Extract the [x, y] coordinate from the center of the cell holding the provided text.  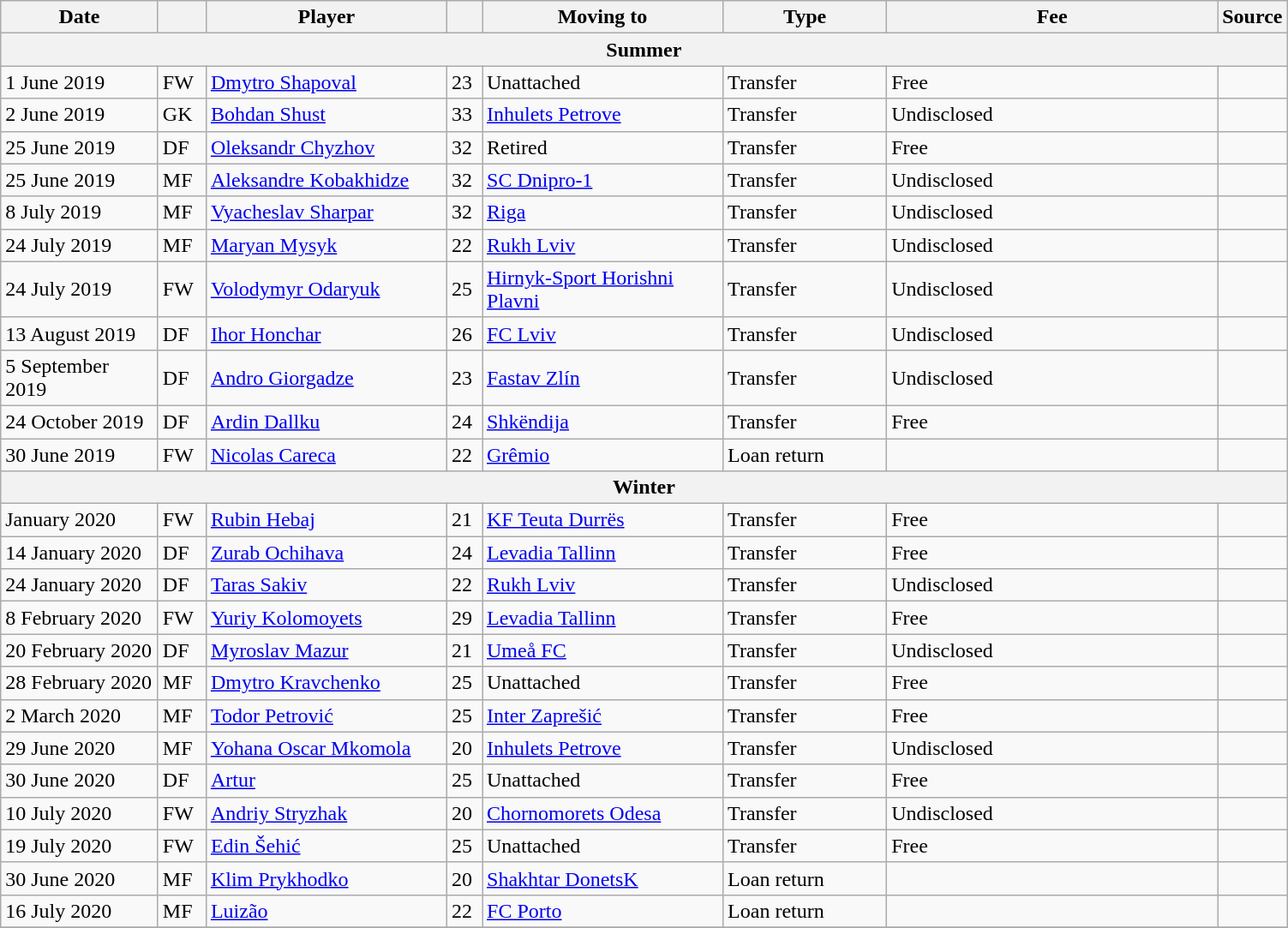
8 July 2019 [80, 213]
Andro Giorgadze [326, 377]
26 [464, 333]
Fastav Zlín [602, 377]
Fee [1052, 17]
Bohdan Shust [326, 115]
Player [326, 17]
Summer [644, 50]
January 2020 [80, 520]
Klim Prykhodko [326, 878]
29 [464, 618]
24 October 2019 [80, 422]
Shakhtar DonetsK [602, 878]
13 August 2019 [80, 333]
Inter Zaprešić [602, 715]
16 July 2020 [80, 911]
29 June 2020 [80, 748]
28 February 2020 [80, 683]
Nicolas Careca [326, 455]
Source [1253, 17]
FC Lviv [602, 333]
Zurab Ochihava [326, 553]
Maryan Mysyk [326, 245]
14 January 2020 [80, 553]
Artur [326, 781]
Shkëndija [602, 422]
Luizão [326, 911]
2 March 2020 [80, 715]
Winter [644, 488]
20 February 2020 [80, 650]
10 July 2020 [80, 813]
Chornomorets Odesa [602, 813]
30 June 2019 [80, 455]
Dmytro Shapoval [326, 82]
Todor Petrović [326, 715]
Ihor Honchar [326, 333]
8 February 2020 [80, 618]
Rubin Hebaj [326, 520]
Yohana Oscar Mkomola [326, 748]
KF Teuta Durrës [602, 520]
Type [806, 17]
Grêmio [602, 455]
Vyacheslav Sharpar [326, 213]
33 [464, 115]
Andriy Stryzhak [326, 813]
1 June 2019 [80, 82]
Taras Sakiv [326, 585]
Volodymyr Odaryuk [326, 290]
Retired [602, 147]
SC Dnipro-1 [602, 180]
Moving to [602, 17]
Dmytro Kravchenko [326, 683]
19 July 2020 [80, 846]
Yuriy Kolomoyets [326, 618]
Edin Šehić [326, 846]
FC Porto [602, 911]
Myroslav Mazur [326, 650]
Oleksandr Chyzhov [326, 147]
Date [80, 17]
Aleksandre Kobakhidze [326, 180]
5 September 2019 [80, 377]
Riga [602, 213]
24 January 2020 [80, 585]
GK [182, 115]
Umeå FC [602, 650]
2 June 2019 [80, 115]
Ardin Dallku [326, 422]
Hirnyk-Sport Horishni Plavni [602, 290]
